Determine the (x, y) coordinate at the center of the cell enclosing the given text.  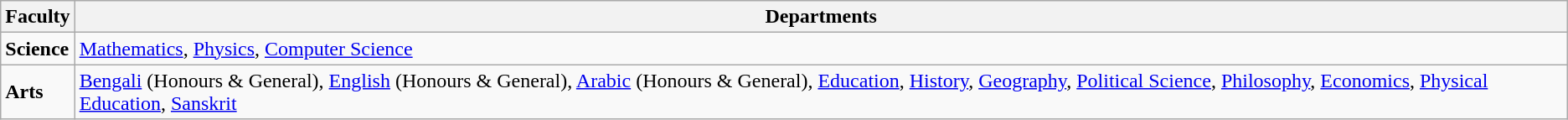
Arts (38, 92)
Faculty (38, 17)
Mathematics, Physics, Computer Science (821, 49)
Science (38, 49)
Departments (821, 17)
